From the cell containing the given text, extract its center point as (X, Y) coordinate. 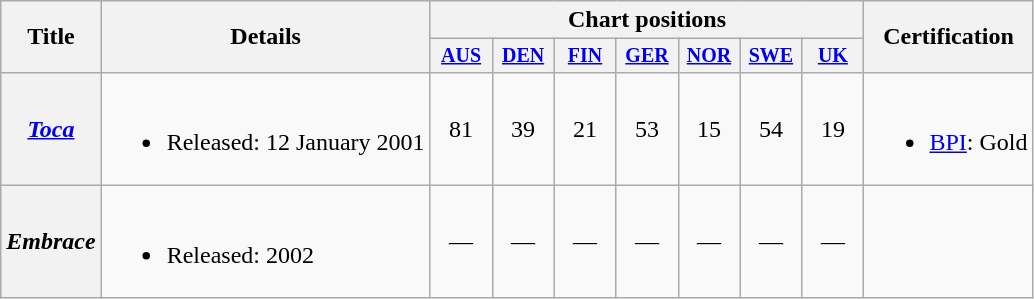
UK (833, 56)
Embrace (51, 242)
Title (51, 37)
39 (523, 128)
BPI: Gold (948, 128)
54 (771, 128)
19 (833, 128)
SWE (771, 56)
Chart positions (647, 20)
GER (647, 56)
Certification (948, 37)
Details (266, 37)
AUS (461, 56)
Released: 12 January 2001 (266, 128)
NOR (709, 56)
21 (585, 128)
FIN (585, 56)
DEN (523, 56)
Released: 2002 (266, 242)
53 (647, 128)
Toca (51, 128)
15 (709, 128)
81 (461, 128)
